Capture the cell that displays the provided text and extract its (x, y) central coordinate. 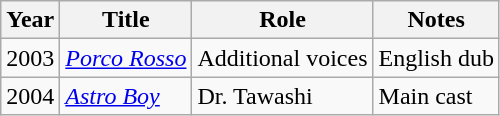
Notes (436, 20)
2003 (30, 58)
Main cast (436, 96)
Dr. Tawashi (282, 96)
2004 (30, 96)
Year (30, 20)
Additional voices (282, 58)
English dub (436, 58)
Title (126, 20)
Porco Rosso (126, 58)
Astro Boy (126, 96)
Role (282, 20)
